Detect which cell encompasses the target text, then output its [X, Y] center coordinate. 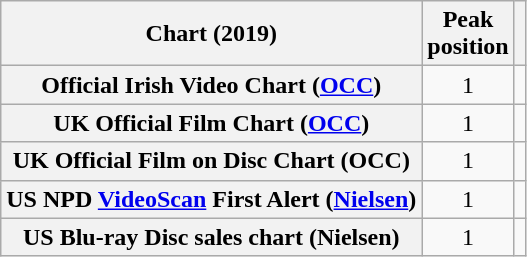
Peakposition [468, 34]
US Blu-ray Disc sales chart (Nielsen) [212, 237]
UK Official Film on Disc Chart (OCC) [212, 161]
Chart (2019) [212, 34]
US NPD VideoScan First Alert (Nielsen) [212, 199]
UK Official Film Chart (OCC) [212, 123]
Official Irish Video Chart (OCC) [212, 85]
